Detect which cell encompasses the target text, then output its [X, Y] center coordinate. 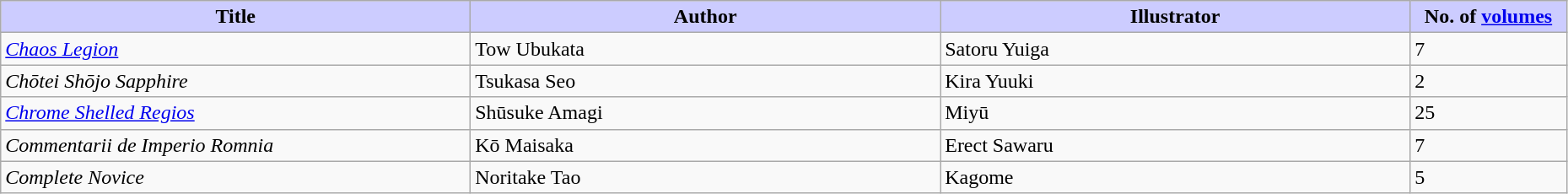
Author [705, 17]
No. of volumes [1489, 17]
Miyū [1176, 113]
Erect Sawaru [1176, 145]
2 [1489, 81]
Title [236, 17]
Chaos Legion [236, 49]
25 [1489, 113]
Tow Ubukata [705, 49]
Commentarii de Imperio Romnia [236, 145]
Kagome [1176, 177]
Chrome Shelled Regios [236, 113]
Chōtei Shōjo Sapphire [236, 81]
Noritake Tao [705, 177]
Kō Maisaka [705, 145]
Shūsuke Amagi [705, 113]
5 [1489, 177]
Kira Yuuki [1176, 81]
Illustrator [1176, 17]
Complete Novice [236, 177]
Tsukasa Seo [705, 81]
Satoru Yuiga [1176, 49]
